Return [X, Y] of the center of cell containing provided text 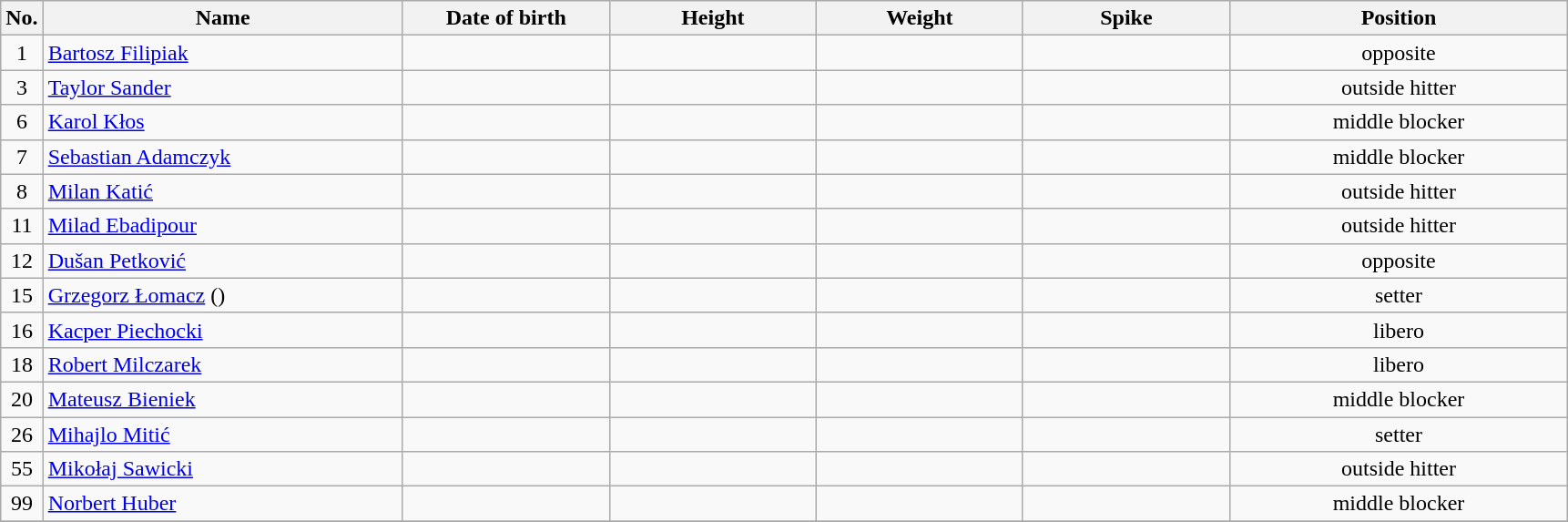
No. [22, 18]
7 [22, 157]
Dušan Petković [222, 261]
8 [22, 191]
1 [22, 53]
Milad Ebadipour [222, 226]
Karol Kłos [222, 122]
20 [22, 399]
Mateusz Bieniek [222, 399]
Mikołaj Sawicki [222, 469]
99 [22, 504]
Norbert Huber [222, 504]
12 [22, 261]
Kacper Piechocki [222, 330]
55 [22, 469]
Grzegorz Łomacz () [222, 295]
3 [22, 87]
Taylor Sander [222, 87]
Weight [920, 18]
Milan Katić [222, 191]
6 [22, 122]
Height [712, 18]
15 [22, 295]
Name [222, 18]
Bartosz Filipiak [222, 53]
Spike [1125, 18]
Sebastian Adamczyk [222, 157]
Date of birth [506, 18]
Mihajlo Mitić [222, 435]
Position [1399, 18]
18 [22, 364]
26 [22, 435]
Robert Milczarek [222, 364]
11 [22, 226]
16 [22, 330]
